Locate the cell with the specified text and output its (X, Y) center coordinate. 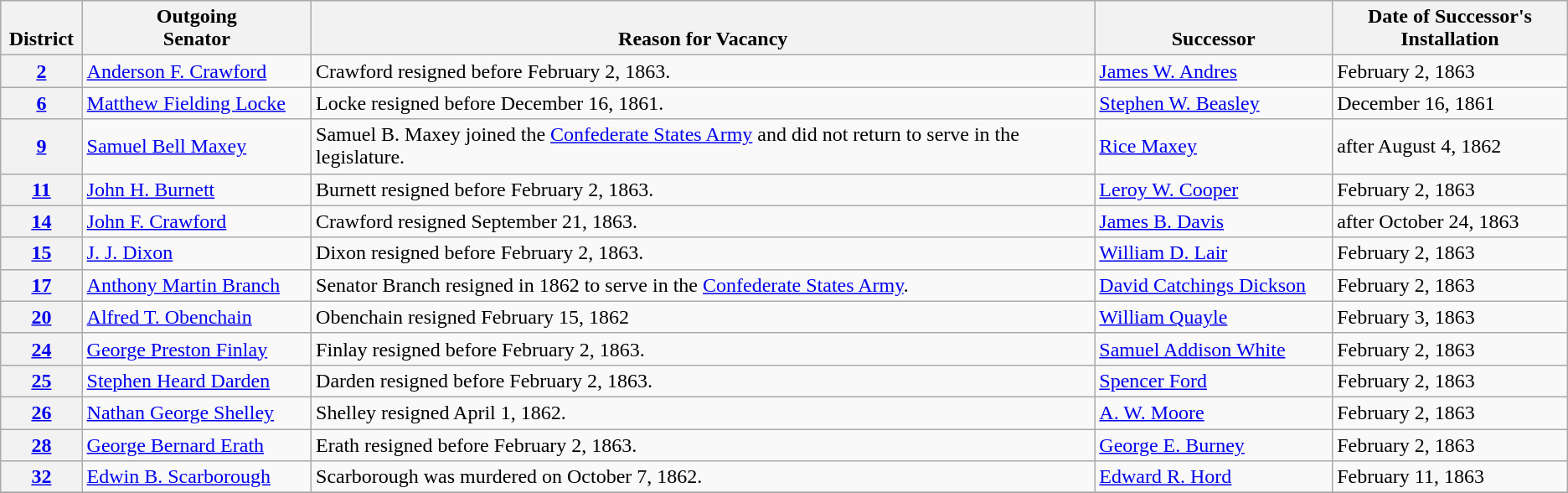
February 3, 1863 (1451, 317)
Matthew Fielding Locke (197, 103)
Stephen W. Beasley (1214, 103)
Stephen Heard Darden (197, 381)
Dixon resigned before February 2, 1863. (704, 253)
28 (42, 445)
15 (42, 253)
Erath resigned before February 2, 1863. (704, 445)
after August 4, 1862 (1451, 146)
Shelley resigned April 1, 1862. (704, 413)
Spencer Ford (1214, 381)
32 (42, 477)
24 (42, 349)
George Bernard Erath (197, 445)
Locke resigned before December 16, 1861. (704, 103)
John F. Crawford (197, 221)
Successor (1214, 29)
Nathan George Shelley (197, 413)
after October 24, 1863 (1451, 221)
Anthony Martin Branch (197, 285)
December 16, 1861 (1451, 103)
14 (42, 221)
Senator Branch resigned in 1862 to serve in the Confederate States Army. (704, 285)
Leroy W. Cooper (1214, 189)
Finlay resigned before February 2, 1863. (704, 349)
2 (42, 71)
J. J. Dixon (197, 253)
9 (42, 146)
26 (42, 413)
Date of Successor's Installation (1451, 29)
25 (42, 381)
Obenchain resigned February 15, 1862 (704, 317)
17 (42, 285)
A. W. Moore (1214, 413)
Scarborough was murdered on October 7, 1862. (704, 477)
Anderson F. Crawford (197, 71)
William Quayle (1214, 317)
Crawford resigned September 21, 1863. (704, 221)
11 (42, 189)
George E. Burney (1214, 445)
John H. Burnett (197, 189)
Crawford resigned before February 2, 1863. (704, 71)
6 (42, 103)
William D. Lair (1214, 253)
David Catchings Dickson (1214, 285)
Edward R. Hord (1214, 477)
James W. Andres (1214, 71)
James B. Davis (1214, 221)
Samuel Addison White (1214, 349)
Rice Maxey (1214, 146)
February 11, 1863 (1451, 477)
Reason for Vacancy (704, 29)
Samuel B. Maxey joined the Confederate States Army and did not return to serve in the legislature. (704, 146)
District (42, 29)
Darden resigned before February 2, 1863. (704, 381)
20 (42, 317)
George Preston Finlay (197, 349)
Samuel Bell Maxey (197, 146)
Edwin B. Scarborough (197, 477)
Alfred T. Obenchain (197, 317)
OutgoingSenator (197, 29)
Burnett resigned before February 2, 1863. (704, 189)
